Search for the cell housing the specified text and yield its [X, Y] center coordinate. 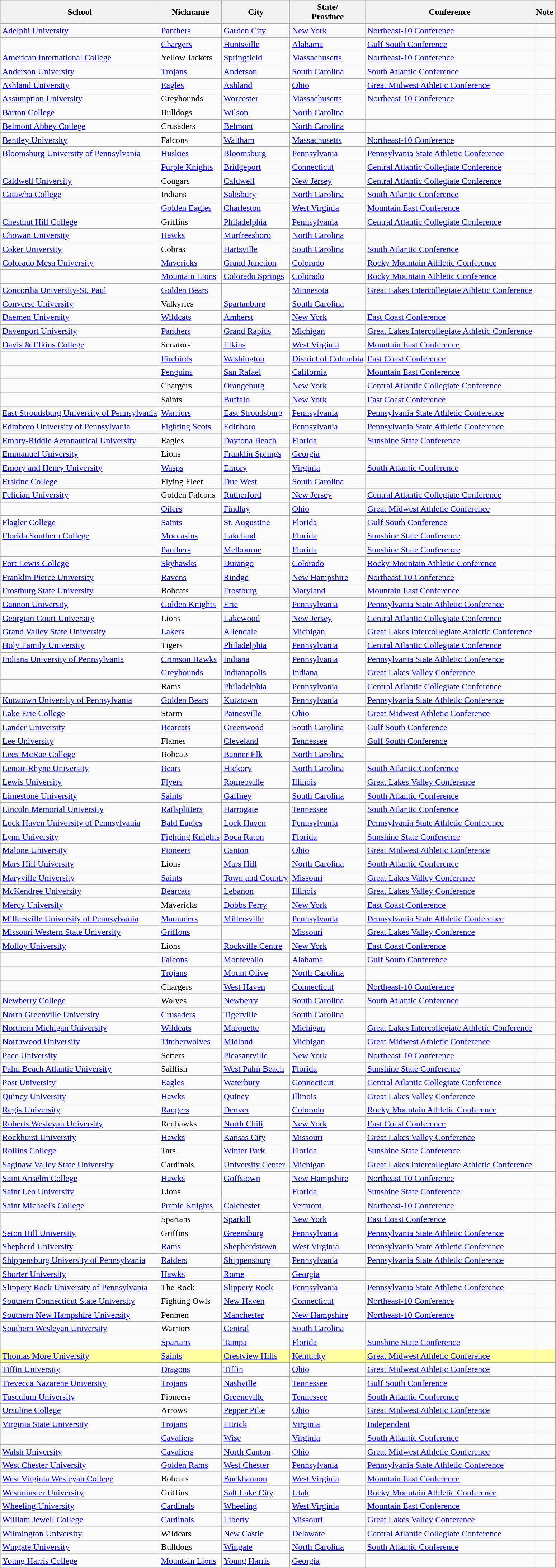
Rome [256, 1274]
Amherst [256, 317]
Tampa [256, 1342]
Tiffin [256, 1369]
Georgian Court University [80, 618]
North Greenville University [80, 1014]
Chowan University [80, 235]
Charleston [256, 208]
Franklin Springs [256, 454]
Colorado Mesa University [80, 263]
Lynn University [80, 837]
Storm [190, 714]
Pepper Pike [256, 1410]
Wise [256, 1438]
East Stroudsburg University of Pennsylvania [80, 413]
Dragons [190, 1369]
Kutztown [256, 700]
Colchester [256, 1205]
Bald Eagles [190, 823]
Senators [190, 345]
Tigerville [256, 1014]
Washington [256, 358]
Indians [190, 195]
City [256, 12]
Raiders [190, 1260]
Rutherford [256, 495]
Post University [80, 1083]
Adelphi University [80, 31]
Coker University [80, 249]
Slippery Rock University of Pennsylvania [80, 1288]
Wilmington University [80, 1534]
Independent [450, 1424]
School [80, 12]
Seton Hill University [80, 1233]
Golden Eagles [190, 208]
Murfreesboro [256, 235]
Skyhawks [190, 563]
Young Harris College [80, 1561]
Lakers [190, 632]
East Stroudsburg [256, 413]
Flyers [190, 782]
Florida Southern College [80, 536]
Fighting Knights [190, 837]
Findlay [256, 509]
Malone University [80, 850]
Railsplitters [190, 809]
Wingate University [80, 1547]
Greeneville [256, 1397]
Lake Erie College [80, 714]
Maryville University [80, 878]
Montevallo [256, 960]
Lee University [80, 741]
Arrows [190, 1410]
Buckhannon [256, 1479]
Ashland [256, 85]
Lewis University [80, 782]
Bears [190, 768]
Crestview Hills [256, 1356]
Harrogate [256, 809]
New Haven [256, 1301]
Converse University [80, 304]
Mars Hill University [80, 864]
Barton College [80, 112]
Grand Rapids [256, 331]
Daytona Beach [256, 440]
Catawba College [80, 195]
Shepherd University [80, 1246]
Moccasins [190, 536]
Anderson University [80, 71]
St. Augustine [256, 522]
Shorter University [80, 1274]
Westminster University [80, 1492]
Trevecca Nazarene University [80, 1383]
Bridgeport [256, 167]
West Chester University [80, 1465]
Cleveland [256, 741]
Griffons [190, 932]
Ettrick [256, 1424]
Greensburg [256, 1233]
Winter Park [256, 1151]
Minnesota [328, 290]
Davis & Elkins College [80, 345]
Limestone University [80, 795]
Caldwell [256, 181]
Fighting Owls [190, 1301]
Missouri Western State University [80, 932]
Young Harris [256, 1561]
Melbourne [256, 550]
Rangers [190, 1110]
Firebirds [190, 358]
Emory and Henry University [80, 468]
Thomas More University [80, 1356]
Edinboro University of Pennsylvania [80, 427]
Wheeling [256, 1506]
Romeoville [256, 782]
New Castle [256, 1534]
Lees-McRae College [80, 755]
Quincy University [80, 1096]
Fighting Scots [190, 427]
University Center [256, 1165]
Wolves [190, 1000]
Midland [256, 1041]
Canton [256, 850]
Kutztown University of Pennsylvania [80, 700]
Rockhurst University [80, 1137]
Daemen University [80, 317]
Delaware [328, 1534]
Bentley University [80, 140]
Mount Olive [256, 973]
West Virginia Wesleyan College [80, 1479]
Flagler College [80, 522]
Central [256, 1329]
Belmont [256, 126]
Tusculum University [80, 1397]
Kansas City [256, 1137]
Pace University [80, 1055]
North Chili [256, 1124]
Saint Michael's College [80, 1205]
Caldwell University [80, 181]
Buffalo [256, 400]
Fort Lewis College [80, 563]
Quincy [256, 1096]
Yellow Jackets [190, 58]
Sailfish [190, 1069]
Grand Junction [256, 263]
Lander University [80, 727]
Nickname [190, 12]
Slippery Rock [256, 1288]
Wheeling University [80, 1506]
Worcester [256, 99]
Due West [256, 481]
Shippensburg [256, 1260]
Goffstown [256, 1178]
Painesville [256, 714]
Setters [190, 1055]
McKendree University [80, 891]
Southern Wesleyan University [80, 1329]
Waterbury [256, 1083]
Maryland [328, 591]
Rindge [256, 577]
Saginaw Valley State University [80, 1165]
Salt Lake City [256, 1492]
Durango [256, 563]
Wingate [256, 1547]
Huntsville [256, 44]
Bloomsburg University of Pennsylvania [80, 153]
Garden City [256, 31]
Northwood University [80, 1041]
Manchester [256, 1315]
American International College [80, 58]
Lakewood [256, 618]
Gaffney [256, 795]
Nashville [256, 1383]
Ravens [190, 577]
Town and Country [256, 878]
Tiffin University [80, 1369]
Embry-Riddle Aeronautical University [80, 440]
Erskine College [80, 481]
Edinboro [256, 427]
Frostburg State University [80, 591]
Lenoir-Rhyne University [80, 768]
Millersville University of Pennsylvania [80, 919]
Marauders [190, 919]
Golden Knights [190, 604]
Gannon University [80, 604]
Mars Hill [256, 864]
Colorado Springs [256, 276]
Kentucky [328, 1356]
Frostburg [256, 591]
Orangeburg [256, 386]
Molloy University [80, 946]
Valkyries [190, 304]
Southern New Hampshire University [80, 1315]
Lock Haven [256, 823]
Crimson Hawks [190, 659]
Banner Elk [256, 755]
Hartsville [256, 249]
Golden Falcons [190, 495]
State/Province [328, 12]
Ashland University [80, 85]
Lincoln Memorial University [80, 809]
Emory [256, 468]
Spartanburg [256, 304]
Belmont Abbey College [80, 126]
Pleasantville [256, 1055]
West Palm Beach [256, 1069]
Lebanon [256, 891]
Marquette [256, 1028]
Anderson [256, 71]
Flying Fleet [190, 481]
Chestnut Hill College [80, 222]
Liberty [256, 1520]
Mercy University [80, 905]
Shepherdstown [256, 1246]
California [328, 372]
Holy Family University [80, 645]
Denver [256, 1110]
Penguins [190, 372]
Erie [256, 604]
Timberwolves [190, 1041]
Tars [190, 1151]
Golden Rams [190, 1465]
Ursuline College [80, 1410]
Palm Beach Atlantic University [80, 1069]
Southern Connecticut State University [80, 1301]
Northern Michigan University [80, 1028]
Allendale [256, 632]
Elkins [256, 345]
Utah [328, 1492]
Sparkill [256, 1219]
Grand Valley State University [80, 632]
San Rafael [256, 372]
Newberry [256, 1000]
Millersville [256, 919]
Concordia University-St. Paul [80, 290]
Cougars [190, 181]
Vermont [328, 1205]
Penmen [190, 1315]
Huskies [190, 153]
Bloomsburg [256, 153]
Hickory [256, 768]
Flames [190, 741]
Greenwood [256, 727]
Springfield [256, 58]
Rollins College [80, 1151]
Emmanuel University [80, 454]
Felician University [80, 495]
Conference [450, 12]
District of Columbia [328, 358]
The Rock [190, 1288]
Waltham [256, 140]
William Jewell College [80, 1520]
Saint Anselm College [80, 1178]
Roberts Wesleyan University [80, 1124]
Boca Raton [256, 837]
Lakeland [256, 536]
Newberry College [80, 1000]
Note [545, 12]
West Chester [256, 1465]
Lock Haven University of Pennsylvania [80, 823]
Oilers [190, 509]
Walsh University [80, 1451]
Indiana University of Pennsylvania [80, 659]
Wasps [190, 468]
Indianapolis [256, 673]
Franklin Pierce University [80, 577]
Regis University [80, 1110]
Shippensburg University of Pennsylvania [80, 1260]
Davenport University [80, 331]
Wilson [256, 112]
Saint Leo University [80, 1192]
Dobbs Ferry [256, 905]
Tigers [190, 645]
Virginia State University [80, 1424]
West Haven [256, 987]
North Canton [256, 1451]
Assumption University [80, 99]
Rockville Centre [256, 946]
Cobras [190, 249]
Salisbury [256, 195]
Redhawks [190, 1124]
